Return (x, y) of the center of cell containing provided text 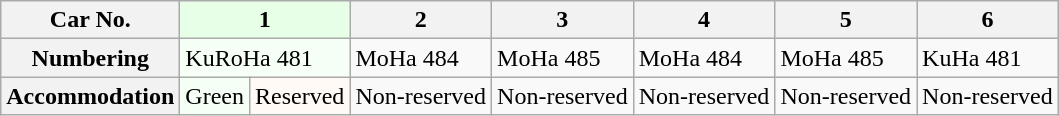
Accommodation (90, 96)
Car No. (90, 20)
Numbering (90, 58)
3 (563, 20)
2 (421, 20)
KuHa 481 (988, 58)
5 (846, 20)
KuRoHa 481 (265, 58)
Reserved (299, 96)
Green (215, 96)
4 (704, 20)
1 (265, 20)
6 (988, 20)
